Capture the cell that displays the provided text and extract its (X, Y) central coordinate. 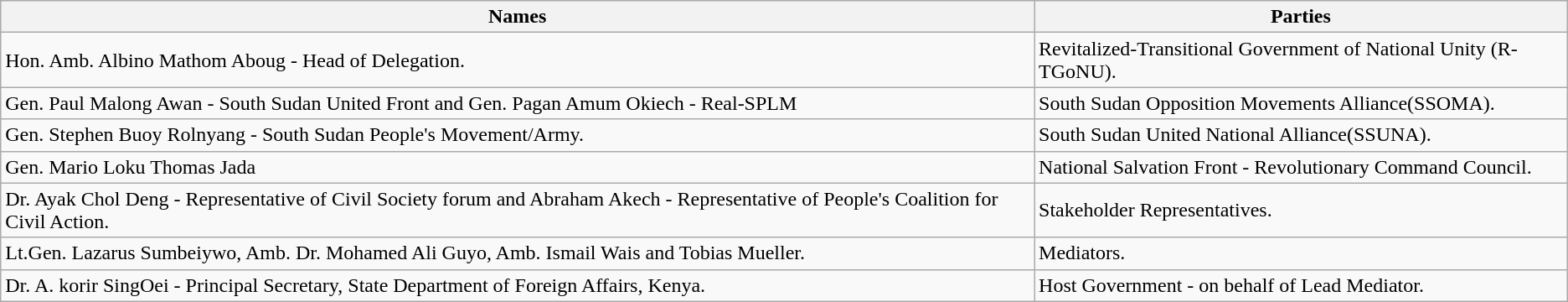
Revitalized-Transitional Government of National Unity (R-TGoNU). (1302, 60)
Hon. Amb. Albino Mathom Aboug - Head of Delegation. (518, 60)
Dr. A. korir SingOei - Principal Secretary, State Department of Foreign Affairs, Kenya. (518, 285)
Names (518, 17)
Stakeholder Representatives. (1302, 210)
South Sudan United National Alliance(SSUNA). (1302, 135)
Mediators. (1302, 253)
Gen. Mario Loku Thomas Jada (518, 167)
Gen. Stephen Buoy Rolnyang - South Sudan People's Movement/Army. (518, 135)
Parties (1302, 17)
Lt.Gen. Lazarus Sumbeiywo, Amb. Dr. Mohamed Ali Guyo, Amb. Ismail Wais and Tobias Mueller. (518, 253)
Gen. Paul Malong Awan - South Sudan United Front and Gen. Pagan Amum Okiech - Real-SPLM (518, 103)
South Sudan Opposition Movements Alliance(SSOMA). (1302, 103)
Host Government - on behalf of Lead Mediator. (1302, 285)
National Salvation Front - Revolutionary Command Council. (1302, 167)
Dr. Ayak Chol Deng - Representative of Civil Society forum and Abraham Akech - Representative of People's Coalition for Civil Action. (518, 210)
